Provide the [X, Y] coordinate of the cell's center where the given text is located.  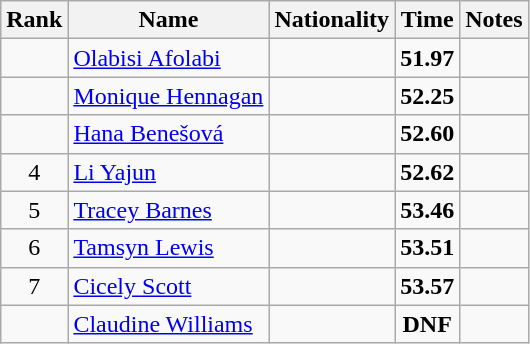
Nationality [332, 20]
51.97 [428, 58]
53.57 [428, 286]
Olabisi Afolabi [168, 58]
52.25 [428, 96]
Name [168, 20]
Hana Benešová [168, 134]
Claudine Williams [168, 324]
Monique Hennagan [168, 96]
7 [34, 286]
53.46 [428, 210]
52.60 [428, 134]
4 [34, 172]
52.62 [428, 172]
Rank [34, 20]
Tracey Barnes [168, 210]
5 [34, 210]
53.51 [428, 248]
DNF [428, 324]
Li Yajun [168, 172]
Notes [494, 20]
Tamsyn Lewis [168, 248]
Cicely Scott [168, 286]
6 [34, 248]
Time [428, 20]
